Scan for the cell matching the given text and deliver its (X, Y) coordinate at center. 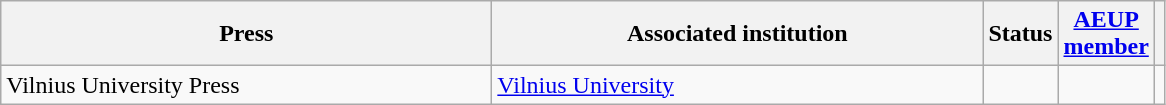
Vilnius University (738, 85)
Vilnius University Press (246, 85)
AEUPmember (1106, 34)
Status (1020, 34)
Associated institution (738, 34)
Press (246, 34)
